Return (x, y) of the center of cell containing provided text 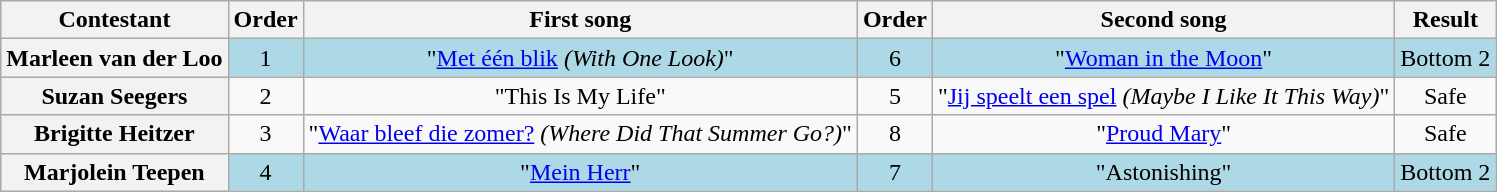
7 (894, 172)
"Met één blik (With One Look)" (580, 58)
"Woman in the Moon" (1163, 58)
First song (580, 20)
3 (266, 134)
5 (894, 96)
"Astonishing" (1163, 172)
Contestant (114, 20)
"Waar bleef die zomer? (Where Did That Summer Go?)" (580, 134)
Result (1446, 20)
"Jij speelt een spel (Maybe I Like It This Way)" (1163, 96)
8 (894, 134)
6 (894, 58)
Brigitte Heitzer (114, 134)
1 (266, 58)
"Proud Mary" (1163, 134)
Suzan Seegers (114, 96)
"This Is My Life" (580, 96)
4 (266, 172)
Marjolein Teepen (114, 172)
2 (266, 96)
"Mein Herr" (580, 172)
Second song (1163, 20)
Marleen van der Loo (114, 58)
